Capture the cell that displays the provided text and extract its [X, Y] central coordinate. 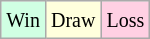
Win [24, 20]
Loss [126, 20]
Draw [72, 20]
